For the text-containing cell, return its midpoint in (x, y) coordinate format. 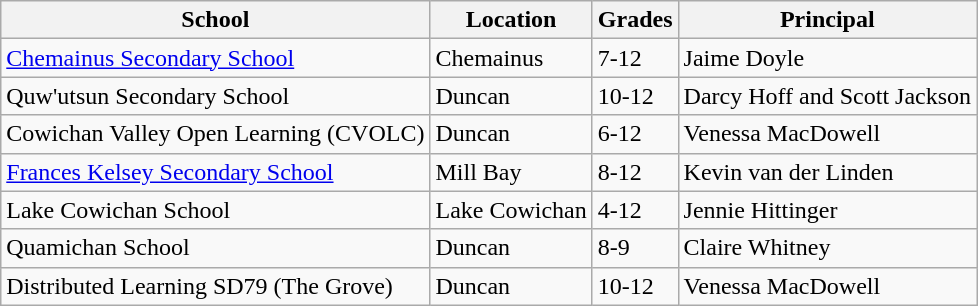
Mill Bay (511, 172)
Frances Kelsey Secondary School (216, 172)
Jaime Doyle (828, 58)
Jennie Hittinger (828, 210)
Lake Cowichan (511, 210)
Quamichan School (216, 248)
Chemainus (511, 58)
Distributed Learning SD79 (The Grove) (216, 286)
8-12 (635, 172)
7-12 (635, 58)
School (216, 20)
Claire Whitney (828, 248)
Chemainus Secondary School (216, 58)
Principal (828, 20)
8-9 (635, 248)
Cowichan Valley Open Learning (CVOLC) (216, 134)
Lake Cowichan School (216, 210)
Quw'utsun Secondary School (216, 96)
Grades (635, 20)
6-12 (635, 134)
Kevin van der Linden (828, 172)
Location (511, 20)
Darcy Hoff and Scott Jackson (828, 96)
4-12 (635, 210)
